Find where the given text appears and provide that cell's center as [x, y] coordinate. 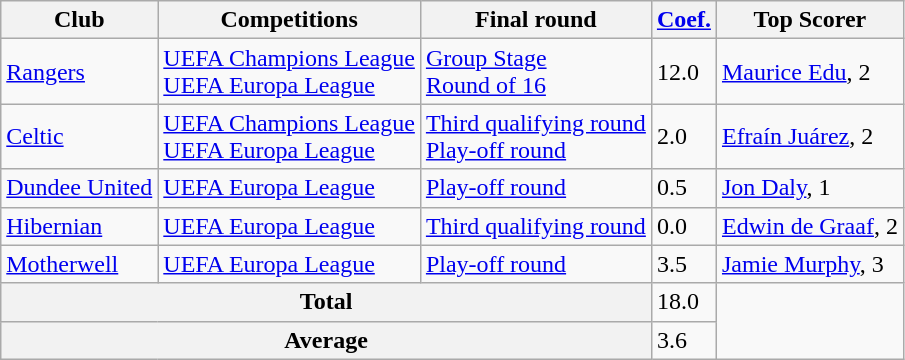
Efraín Juárez, 2 [810, 136]
18.0 [684, 302]
Third qualifying round Play-off round [536, 136]
Motherwell [80, 264]
3.6 [684, 340]
Edwin de Graaf, 2 [810, 226]
Club [80, 20]
2.0 [684, 136]
Jon Daly, 1 [810, 188]
Total [326, 302]
Jamie Murphy, 3 [810, 264]
Maurice Edu, 2 [810, 72]
3.5 [684, 264]
Competitions [290, 20]
0.5 [684, 188]
Hibernian [80, 226]
Third qualifying round [536, 226]
Top Scorer [810, 20]
Celtic [80, 136]
Coef. [684, 20]
Dundee United [80, 188]
Final round [536, 20]
12.0 [684, 72]
0.0 [684, 226]
Rangers [80, 72]
Group Stage Round of 16 [536, 72]
Average [326, 340]
